Determine the [x, y] coordinate at the center of the cell enclosing the given text.  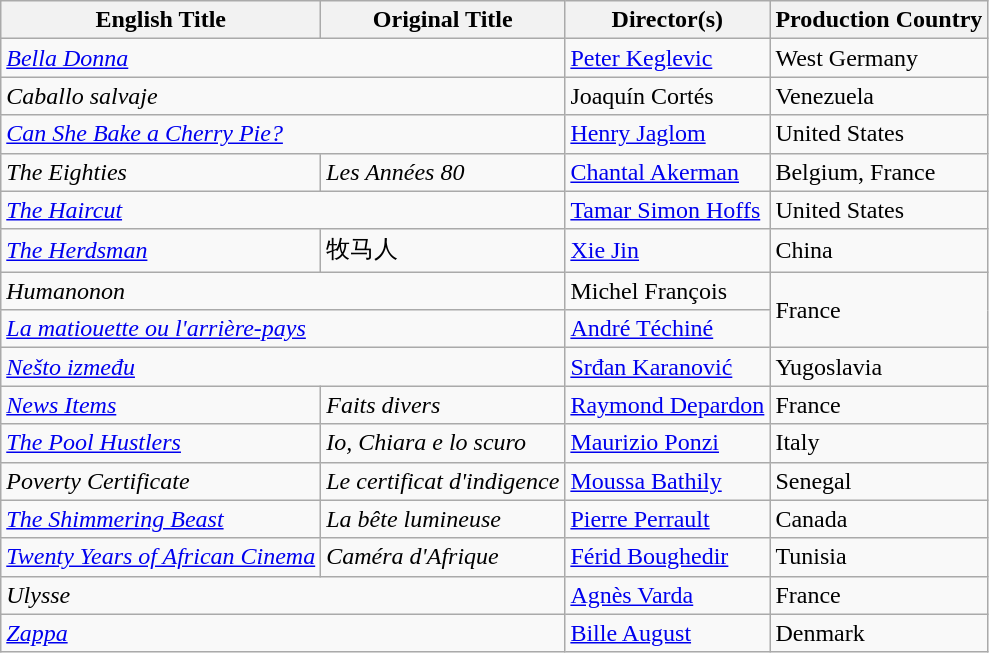
Le certificat d'indigence [443, 481]
La bête lumineuse [443, 519]
Faits divers [443, 405]
Peter Keglevic [668, 58]
The Haircut [283, 210]
Humanonon [283, 291]
Raymond Depardon [668, 405]
Denmark [879, 633]
Senegal [879, 481]
Twenty Years of African Cinema [161, 557]
Canada [879, 519]
News Items [161, 405]
Poverty Certificate [161, 481]
André Téchiné [668, 329]
Pierre Perrault [668, 519]
Can She Bake a Cherry Pie? [283, 134]
Yugoslavia [879, 367]
West Germany [879, 58]
La matiouette ou l'arrière-pays [283, 329]
Io, Chiara e lo scuro [443, 443]
The Herdsman [161, 250]
Nešto između [283, 367]
Original Title [443, 20]
Caméra d'Afrique [443, 557]
Michel François [668, 291]
Bella Donna [283, 58]
Férid Boughedir [668, 557]
Ulysse [283, 595]
Tamar Simon Hoffs [668, 210]
Chantal Akerman [668, 172]
Henry Jaglom [668, 134]
Bille August [668, 633]
牧马人 [443, 250]
English Title [161, 20]
The Shimmering Beast [161, 519]
Les Années 80 [443, 172]
Venezuela [879, 96]
Moussa Bathily [668, 481]
Italy [879, 443]
The Pool Hustlers [161, 443]
Agnès Varda [668, 595]
Zappa [283, 633]
China [879, 250]
Production Country [879, 20]
Srđan Karanović [668, 367]
Director(s) [668, 20]
Tunisia [879, 557]
Caballo salvaje [283, 96]
Joaquín Cortés [668, 96]
The Eighties [161, 172]
Maurizio Ponzi [668, 443]
Belgium, France [879, 172]
Xie Jin [668, 250]
